For the text-containing cell, return its midpoint in (X, Y) coordinate format. 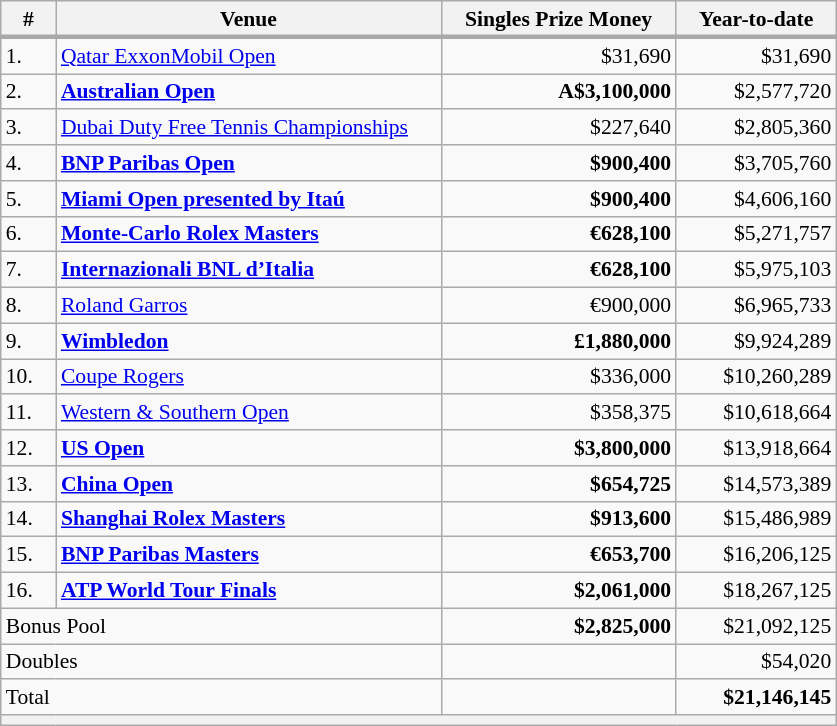
$14,573,389 (756, 484)
15. (28, 555)
Western & Southern Open (248, 413)
£1,880,000 (558, 341)
Coupe Rogers (248, 377)
$5,271,757 (756, 234)
$9,924,289 (756, 341)
Internazionali BNL d’Italia (248, 270)
Dubai Duty Free Tennis Championships (248, 128)
$6,965,733 (756, 306)
2. (28, 92)
$16,206,125 (756, 555)
$18,267,125 (756, 591)
$13,918,664 (756, 448)
9. (28, 341)
€653,700 (558, 555)
Bonus Pool (221, 626)
$2,825,000 (558, 626)
$654,725 (558, 484)
Monte-Carlo Rolex Masters (248, 234)
BNP Paribas Open (248, 163)
5. (28, 199)
BNP Paribas Masters (248, 555)
# (28, 19)
Miami Open presented by Itaú (248, 199)
14. (28, 519)
$3,800,000 (558, 448)
11. (28, 413)
$21,092,125 (756, 626)
Shanghai Rolex Masters (248, 519)
12. (28, 448)
$336,000 (558, 377)
13. (28, 484)
Australian Open (248, 92)
7. (28, 270)
10. (28, 377)
$21,146,145 (756, 698)
16. (28, 591)
$2,805,360 (756, 128)
Venue (248, 19)
Year-to-date (756, 19)
1. (28, 56)
$227,640 (558, 128)
4. (28, 163)
ATP World Tour Finals (248, 591)
$913,600 (558, 519)
China Open (248, 484)
$10,618,664 (756, 413)
$15,486,989 (756, 519)
$3,705,760 (756, 163)
Singles Prize Money (558, 19)
A$3,100,000 (558, 92)
Doubles (221, 662)
$2,061,000 (558, 591)
8. (28, 306)
$358,375 (558, 413)
3. (28, 128)
$2,577,720 (756, 92)
Qatar ExxonMobil Open (248, 56)
$5,975,103 (756, 270)
Wimbledon (248, 341)
Total (221, 698)
6. (28, 234)
Roland Garros (248, 306)
$54,020 (756, 662)
€900,000 (558, 306)
US Open (248, 448)
$4,606,160 (756, 199)
$10,260,289 (756, 377)
